Detect which cell encompasses the target text, then output its (x, y) center coordinate. 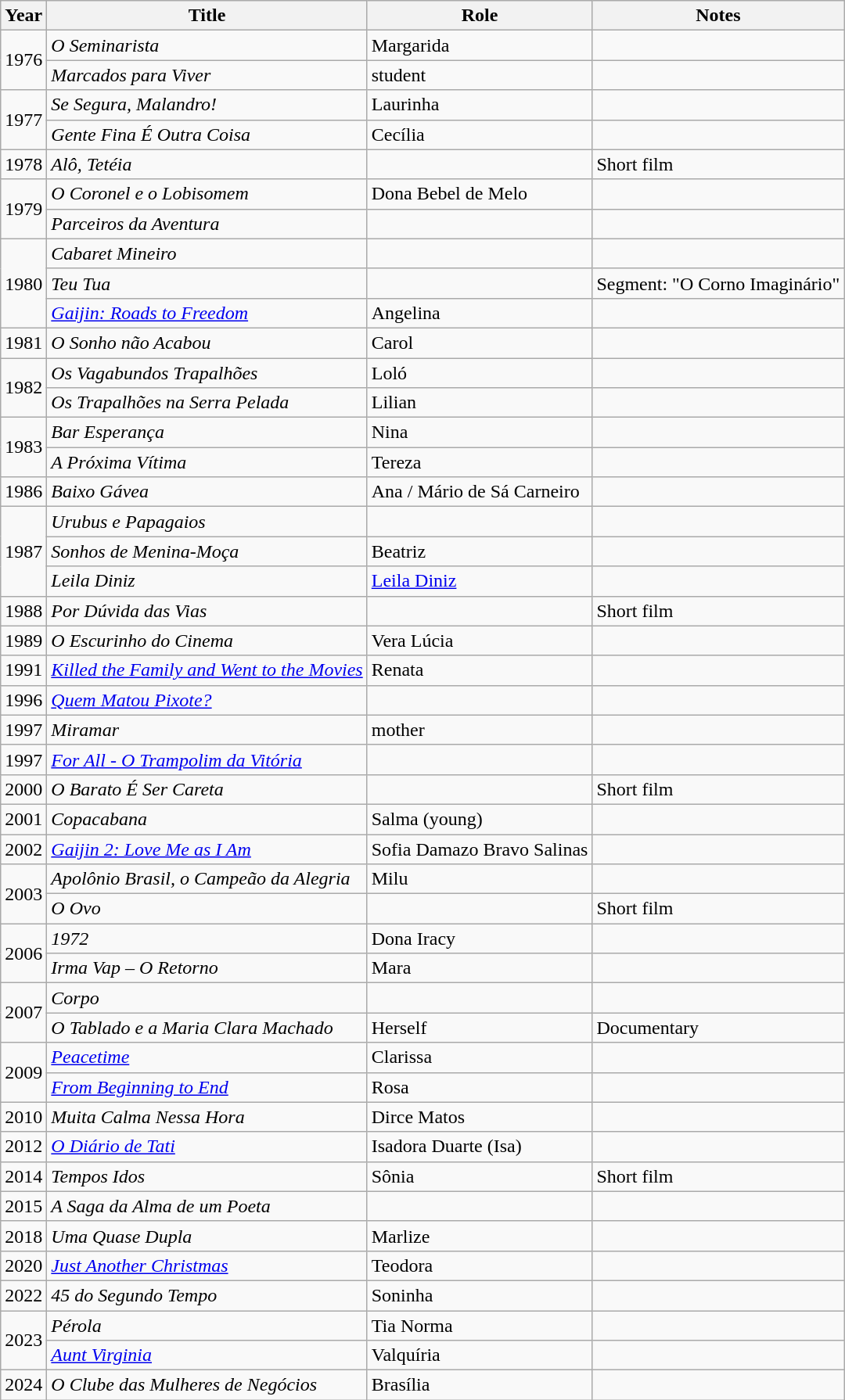
2009 (23, 1072)
2010 (23, 1117)
Rosa (480, 1087)
Just Another Christmas (207, 1265)
Herself (480, 1028)
1987 (23, 551)
2006 (23, 953)
Irma Vap – O Retorno (207, 968)
Renata (480, 670)
Valquíria (480, 1355)
Gente Fina É Outra Coisa (207, 135)
1991 (23, 670)
2018 (23, 1236)
O Clube das Mulheres de Negócios (207, 1385)
2000 (23, 789)
Loló (480, 373)
Peacetime (207, 1057)
2003 (23, 894)
O Tablado e a Maria Clara Machado (207, 1028)
From Beginning to End (207, 1087)
Corpo (207, 998)
Cecília (480, 135)
Dona Iracy (480, 939)
2024 (23, 1385)
Por Dúvida das Vias (207, 611)
Salma (young) (480, 819)
A Saga da Alma de um Poeta (207, 1206)
Year (23, 16)
Brasília (480, 1385)
Muita Calma Nessa Hora (207, 1117)
Marcados para Viver (207, 75)
1996 (23, 700)
Segment: "O Corno Imaginário" (718, 283)
1977 (23, 120)
Tempos Idos (207, 1176)
2001 (23, 819)
Nina (480, 433)
1976 (23, 60)
2020 (23, 1265)
Os Vagabundos Trapalhões (207, 373)
Dona Bebel de Melo (480, 194)
2023 (23, 1341)
Teodora (480, 1265)
Angelina (480, 313)
Dirce Matos (480, 1117)
Gaijin: Roads to Freedom (207, 313)
Urubus e Papagaios (207, 522)
2014 (23, 1176)
O Ovo (207, 909)
1988 (23, 611)
Tia Norma (480, 1326)
Apolônio Brasil, o Campeão da Alegria (207, 879)
2007 (23, 1013)
Ana / Mário de Sá Carneiro (480, 492)
O Escurinho do Cinema (207, 641)
1972 (207, 939)
Role (480, 16)
Notes (718, 16)
1983 (23, 447)
Quem Matou Pixote? (207, 700)
Killed the Family and Went to the Movies (207, 670)
Lilian (480, 403)
1980 (23, 283)
A Próxima Vítima (207, 462)
Cabaret Mineiro (207, 253)
1981 (23, 343)
45 do Segundo Tempo (207, 1295)
Os Trapalhões na Serra Pelada (207, 403)
Copacabana (207, 819)
Margarida (480, 45)
Se Segura, Malandro! (207, 105)
O Seminarista (207, 45)
Isadora Duarte (Isa) (480, 1147)
O Sonho não Acabou (207, 343)
Pérola (207, 1326)
Aunt Virginia (207, 1355)
Beatriz (480, 551)
Sonhos de Menina-Moça (207, 551)
2002 (23, 849)
Mara (480, 968)
Sônia (480, 1176)
1989 (23, 641)
Teu Tua (207, 283)
2015 (23, 1206)
1978 (23, 164)
Title (207, 16)
Gaijin 2: Love Me as I Am (207, 849)
O Diário de Tati (207, 1147)
Vera Lúcia (480, 641)
For All - O Trampolim da Vitória (207, 759)
Miramar (207, 730)
2022 (23, 1295)
O Coronel e o Lobisomem (207, 194)
Marlize (480, 1236)
Laurinha (480, 105)
Documentary (718, 1028)
Tereza (480, 462)
Alô, Tetéia (207, 164)
Bar Esperança (207, 433)
1979 (23, 209)
mother (480, 730)
Carol (480, 343)
Uma Quase Dupla (207, 1236)
Baixo Gávea (207, 492)
Soninha (480, 1295)
Parceiros da Aventura (207, 224)
1986 (23, 492)
2012 (23, 1147)
1982 (23, 388)
student (480, 75)
Milu (480, 879)
Sofia Damazo Bravo Salinas (480, 849)
Clarissa (480, 1057)
O Barato É Ser Careta (207, 789)
